Search for the cell housing the specified text and yield its (x, y) center coordinate. 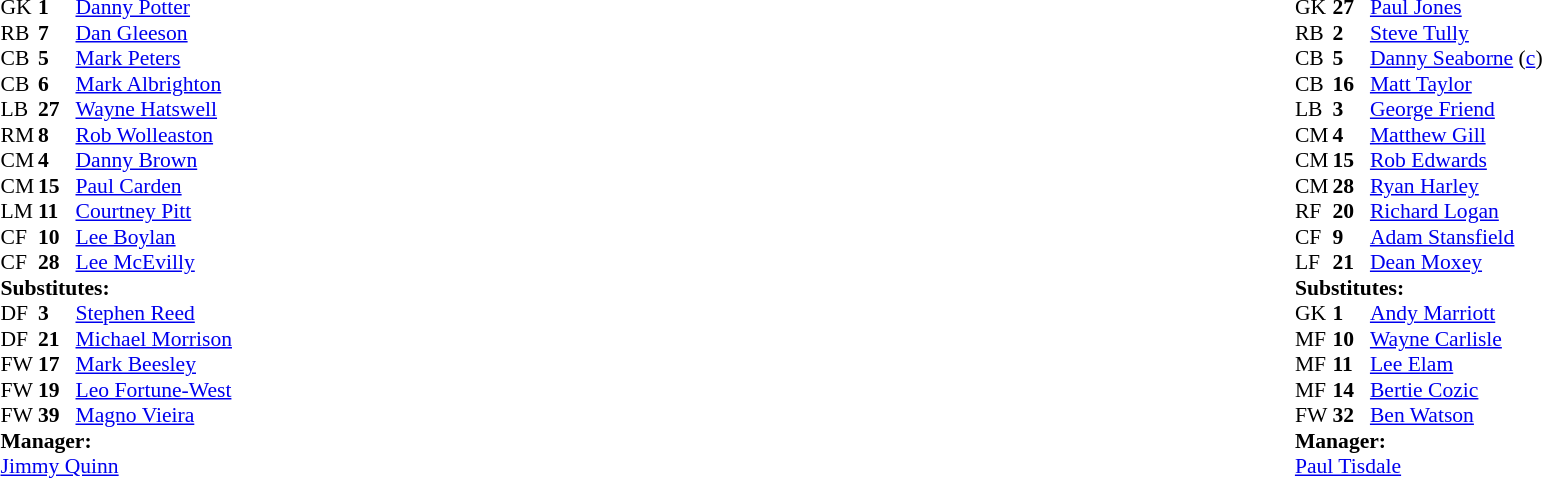
39 (57, 415)
Dan Gleeson (154, 33)
LM (19, 211)
19 (57, 390)
Danny Brown (154, 161)
6 (57, 84)
Stephen Reed (154, 313)
Michael Morrison (154, 339)
RF (1314, 211)
7 (57, 33)
Manager: (116, 441)
8 (57, 135)
9 (1351, 237)
Paul Carden (154, 186)
Mark Albrighton (154, 84)
Magno Vieira (154, 415)
17 (57, 365)
LF (1314, 263)
Courtney Pitt (154, 211)
20 (1351, 211)
16 (1351, 84)
32 (1351, 415)
1 (1351, 313)
Leo Fortune-West (154, 390)
27 (57, 109)
Mark Beesley (154, 365)
Wayne Hatswell (154, 109)
Substitutes: (116, 288)
Lee Boylan (154, 237)
2 (1351, 33)
GK (1314, 313)
Mark Peters (154, 59)
14 (1351, 390)
Rob Wolleaston (154, 135)
RM (19, 135)
Lee McEvilly (154, 263)
